Extract the (x, y) coordinate from the center of the cell holding the provided text.  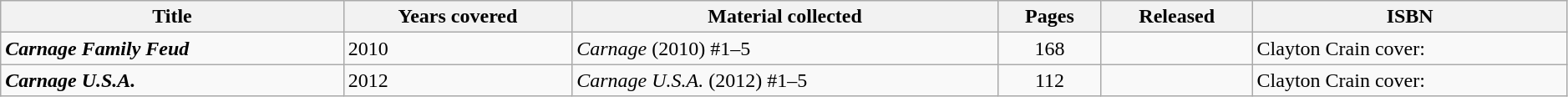
168 (1050, 48)
Carnage U.S.A. (172, 80)
Carnage Family Feud (172, 48)
Released (1176, 17)
ISBN (1410, 17)
2012 (458, 80)
Carnage U.S.A. (2012) #1–5 (785, 80)
Pages (1050, 17)
Title (172, 17)
Years covered (458, 17)
Carnage (2010) #1–5 (785, 48)
Material collected (785, 17)
2010 (458, 48)
112 (1050, 80)
